Search for the cell housing the specified text and yield its [x, y] center coordinate. 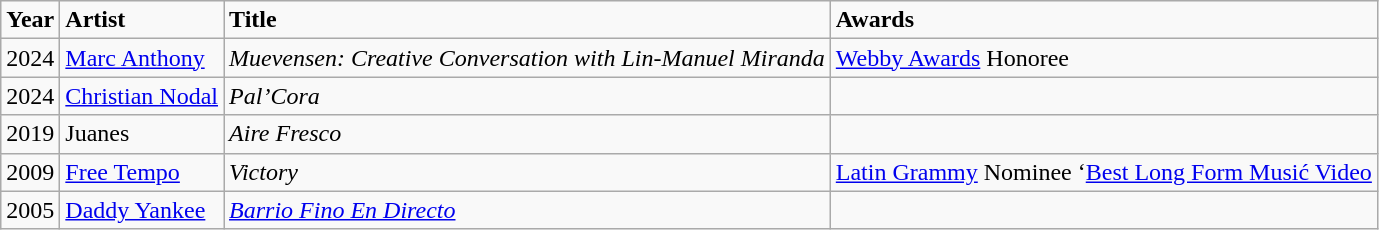
Victory [528, 172]
2019 [30, 134]
Pal’Cora [528, 96]
Barrio Fino En Directo [528, 210]
Daddy Yankee [142, 210]
Free Tempo [142, 172]
Awards [1104, 20]
Muevensen: Creative Conversation with Lin-Manuel Miranda [528, 58]
Aire Fresco [528, 134]
Artist [142, 20]
2009 [30, 172]
Christian Nodal [142, 96]
2005 [30, 210]
Juanes [142, 134]
Latin Grammy Nominee ‘Best Long Form Musić Video [1104, 172]
Marc Anthony [142, 58]
Title [528, 20]
Year [30, 20]
Webby Awards Honoree [1104, 58]
